For the text-containing cell, return its midpoint in [X, Y] coordinate format. 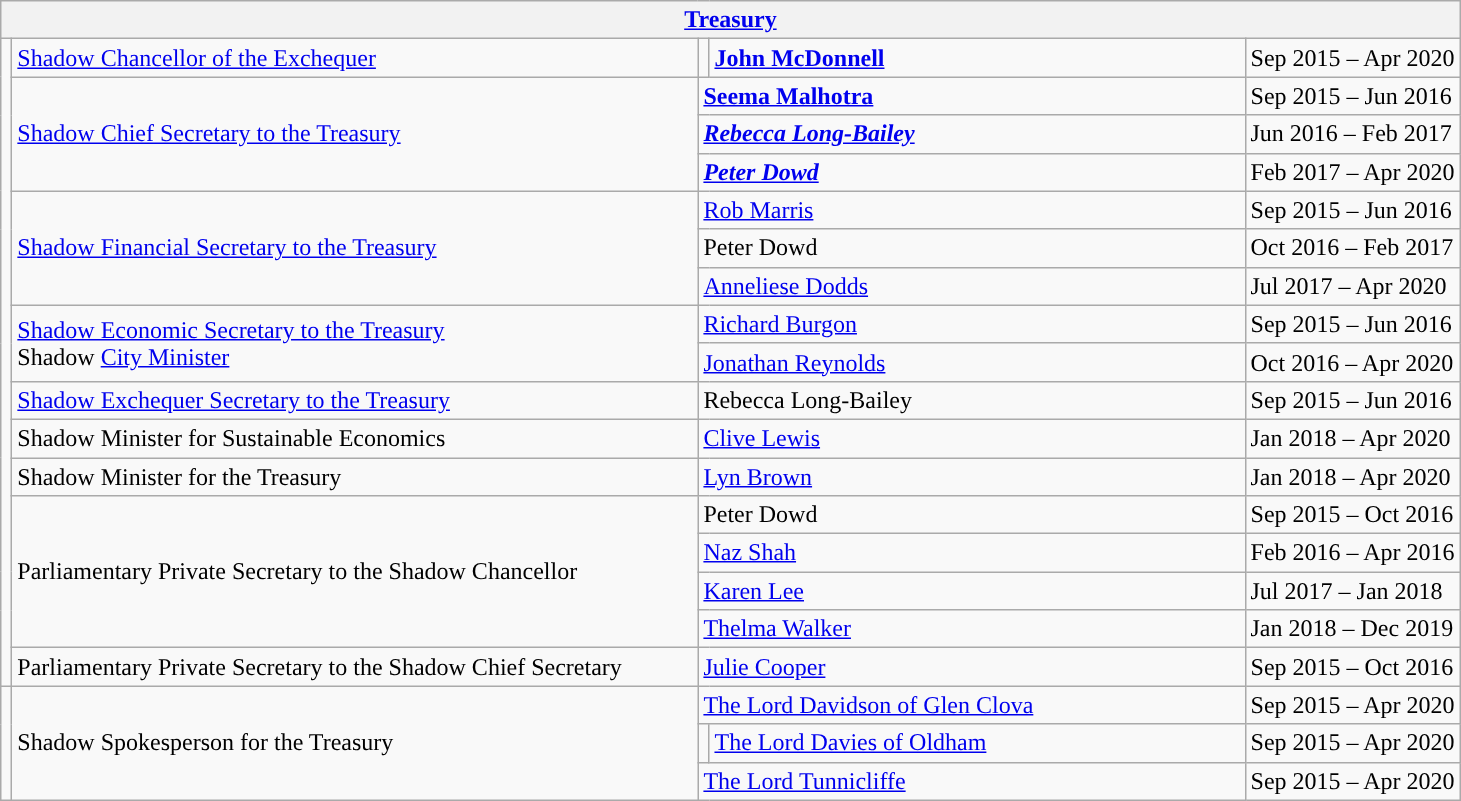
Rob Marris [972, 210]
Shadow Minister for the Treasury [355, 477]
Jonathan Reynolds [972, 362]
Seema Malhotra [972, 96]
Parliamentary Private Secretary to the Shadow Chief Secretary [355, 667]
Lyn Brown [972, 477]
Jan 2018 – Dec 2019 [1352, 629]
Shadow Spokesperson for the Treasury [355, 743]
The Lord Davies of Oldham [977, 743]
Feb 2016 – Apr 2016 [1352, 553]
Parliamentary Private Secretary to the Shadow Chancellor [355, 572]
Jul 2017 – Jan 2018 [1352, 591]
Thelma Walker [972, 629]
Clive Lewis [972, 438]
Oct 2016 – Feb 2017 [1352, 248]
Shadow Chancellor of the Exchequer [355, 58]
Richard Burgon [972, 324]
The Lord Tunnicliffe [972, 781]
Feb 2017 – Apr 2020 [1352, 172]
Shadow Minister for Sustainable Economics [355, 438]
Anneliese Dodds [972, 286]
Treasury [730, 20]
Jul 2017 – Apr 2020 [1352, 286]
Shadow Financial Secretary to the Treasury [355, 248]
Shadow Economic Secretary to the TreasuryShadow City Minister [355, 343]
Shadow Exchequer Secretary to the Treasury [355, 400]
John McDonnell [977, 58]
The Lord Davidson of Glen Clova [972, 705]
Jun 2016 – Feb 2017 [1352, 134]
Karen Lee [972, 591]
Oct 2016 – Apr 2020 [1352, 362]
Shadow Chief Secretary to the Treasury [355, 134]
Naz Shah [972, 553]
Julie Cooper [972, 667]
